Detect which cell encompasses the target text, then output its (X, Y) center coordinate. 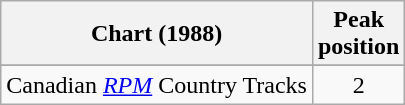
2 (358, 85)
Peakposition (358, 34)
Chart (1988) (157, 34)
Canadian RPM Country Tracks (157, 85)
